Locate the cell with the specified text and output its (x, y) center coordinate. 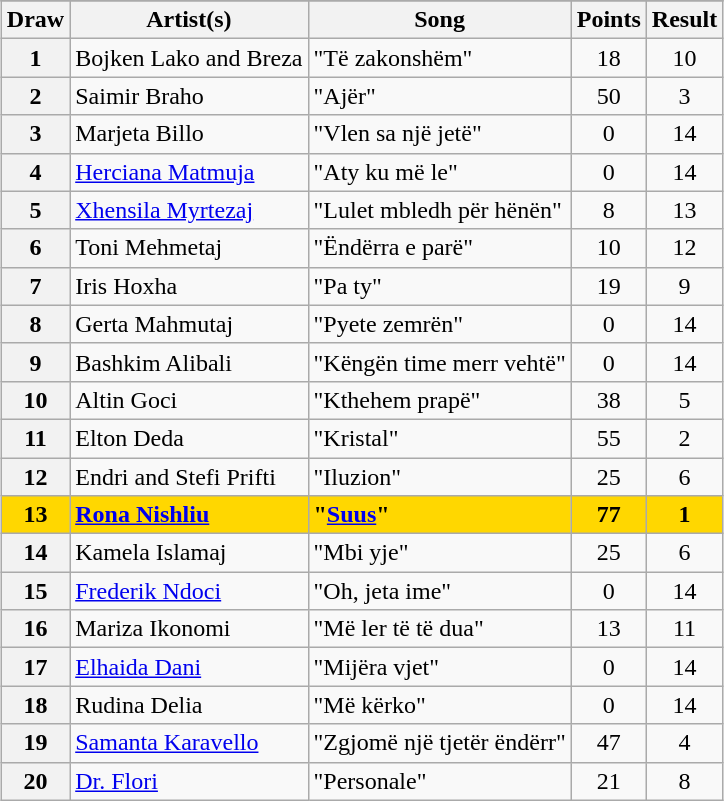
7 (35, 286)
Samanta Karavello (189, 743)
17 (35, 667)
21 (608, 781)
"Mijëra vjet" (440, 667)
Bashkim Alibali (189, 362)
"Më kërko" (440, 705)
Elhaida Dani (189, 667)
Herciana Matmuja (189, 172)
Artist(s) (189, 20)
"Suus" (440, 515)
"Aty ku më le" (440, 172)
"Zgjomë një tjetër ëndërr" (440, 743)
77 (608, 515)
"Personale" (440, 781)
Saimir Braho (189, 96)
Result (684, 20)
Elton Deda (189, 438)
16 (35, 629)
50 (608, 96)
20 (35, 781)
38 (608, 400)
"Ajër" (440, 96)
Marjeta Billo (189, 134)
"Ëndërra e parë" (440, 248)
Iris Hoxha (189, 286)
"Më ler të të dua" (440, 629)
47 (608, 743)
Mariza Ikonomi (189, 629)
"Pa ty" (440, 286)
"Vlen sa një jetë" (440, 134)
"Kristal" (440, 438)
Points (608, 20)
"Këngën time merr vehtë" (440, 362)
"Të zakonshëm" (440, 58)
Bojken Lako and Breza (189, 58)
"Pyete zemrën" (440, 324)
"Iluzion" (440, 477)
Rona Nishliu (189, 515)
Toni Mehmetaj (189, 248)
Dr. Flori (189, 781)
15 (35, 591)
"Mbi yje" (440, 553)
"Kthehem prapë" (440, 400)
Rudina Delia (189, 705)
Draw (35, 20)
"Lulet mbledh për hënën" (440, 210)
Frederik Ndoci (189, 591)
"Oh, jeta ime" (440, 591)
Xhensila Myrtezaj (189, 210)
Altin Goci (189, 400)
Kamela Islamaj (189, 553)
Gerta Mahmutaj (189, 324)
55 (608, 438)
Endri and Stefi Prifti (189, 477)
Song (440, 20)
